From the cell containing the given text, extract its center point as [x, y] coordinate. 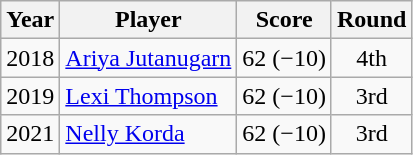
Nelly Korda [148, 134]
2018 [30, 58]
Year [30, 20]
2019 [30, 96]
Ariya Jutanugarn [148, 58]
Player [148, 20]
Lexi Thompson [148, 96]
Score [284, 20]
Round [371, 20]
4th [371, 58]
2021 [30, 134]
